Search for the cell housing the specified text and yield its [x, y] center coordinate. 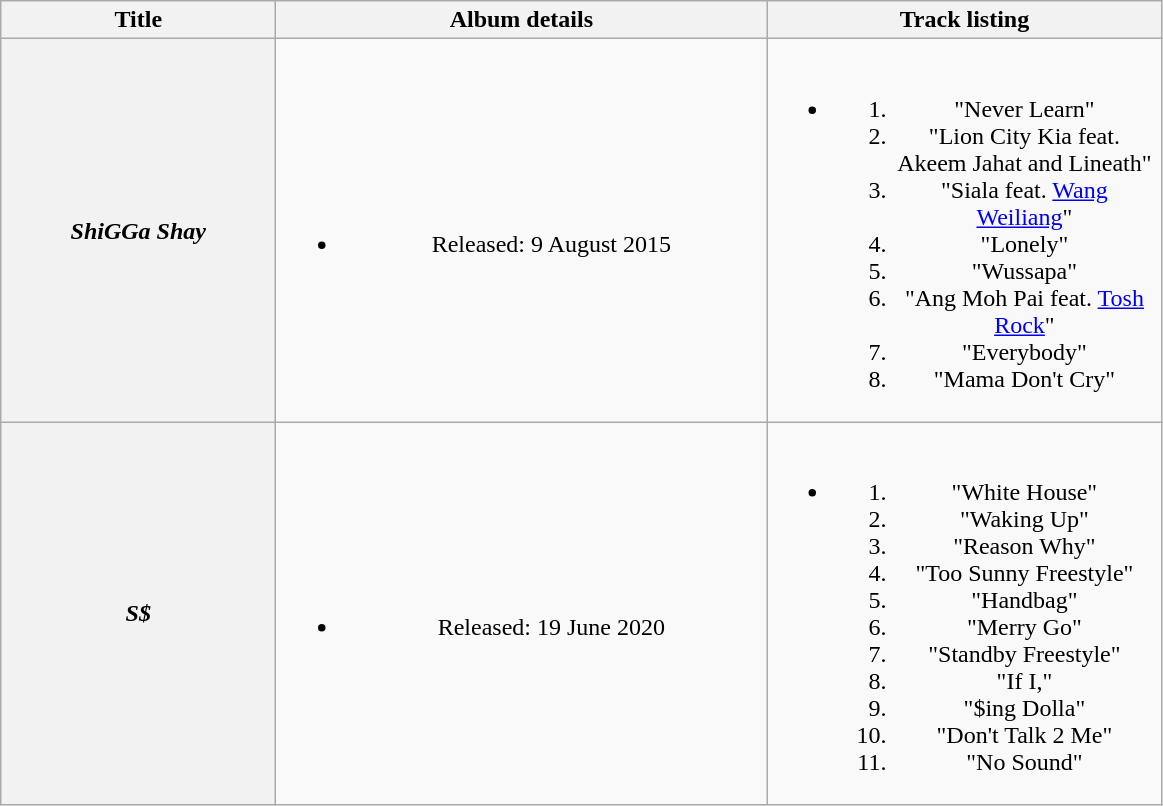
Released: 9 August 2015 [522, 230]
Album details [522, 20]
Track listing [964, 20]
"White House""Waking Up""Reason Why""Too Sunny Freestyle""Handbag""Merry Go""Standby Freestyle""If I,""$ing Dolla""Don't Talk 2 Me""No Sound" [964, 614]
ShiGGa Shay [138, 230]
Title [138, 20]
S$ [138, 614]
Released: 19 June 2020 [522, 614]
